Capture the cell that displays the provided text and extract its [X, Y] central coordinate. 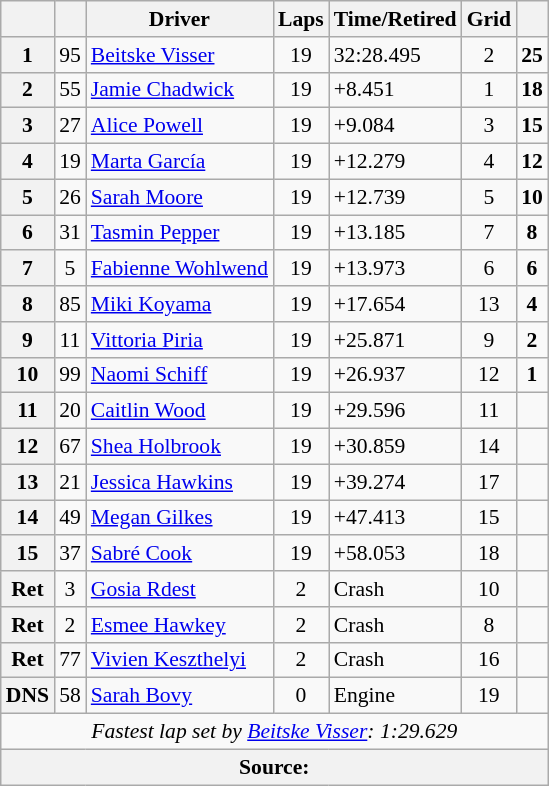
+8.451 [396, 90]
21 [70, 482]
+12.739 [396, 197]
Vittoria Piria [180, 340]
58 [70, 696]
Fabienne Wohlwend [180, 269]
99 [70, 375]
Megan Gilkes [180, 518]
27 [70, 126]
Engine [396, 696]
31 [70, 233]
95 [70, 55]
+39.274 [396, 482]
32:28.495 [396, 55]
+9.084 [396, 126]
+26.937 [396, 375]
Naomi Schiff [180, 375]
Alice Powell [180, 126]
Laps [301, 19]
Jamie Chadwick [180, 90]
Shea Holbrook [180, 447]
Grid [490, 19]
Sabré Cook [180, 554]
+29.596 [396, 411]
DNS [28, 696]
26 [70, 197]
Driver [180, 19]
+13.185 [396, 233]
+12.279 [396, 162]
Marta García [180, 162]
Caitlin Wood [180, 411]
Beitske Visser [180, 55]
0 [301, 696]
85 [70, 304]
Tasmin Pepper [180, 233]
37 [70, 554]
Time/Retired [396, 19]
+30.859 [396, 447]
Source: [274, 767]
17 [490, 482]
25 [532, 55]
+58.053 [396, 554]
Sarah Bovy [180, 696]
Miki Koyama [180, 304]
Sarah Moore [180, 197]
+25.871 [396, 340]
49 [70, 518]
55 [70, 90]
+47.413 [396, 518]
Gosia Rdest [180, 589]
20 [70, 411]
Fastest lap set by Beitske Visser: 1:29.629 [274, 732]
Jessica Hawkins [180, 482]
67 [70, 447]
+13.973 [396, 269]
+17.654 [396, 304]
Vivien Keszthelyi [180, 660]
16 [490, 660]
Esmee Hawkey [180, 625]
77 [70, 660]
